Determine the (x, y) coordinate at the center of the cell enclosing the given text.  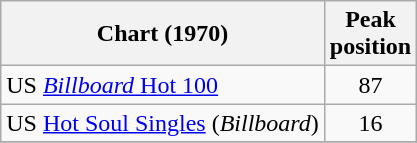
16 (370, 123)
US Billboard Hot 100 (163, 85)
Peakposition (370, 34)
US Hot Soul Singles (Billboard) (163, 123)
87 (370, 85)
Chart (1970) (163, 34)
